Capture the cell that displays the provided text and extract its [X, Y] central coordinate. 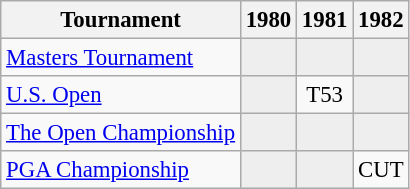
1982 [381, 20]
PGA Championship [121, 170]
1981 [325, 20]
Masters Tournament [121, 58]
U.S. Open [121, 95]
The Open Championship [121, 133]
T53 [325, 95]
CUT [381, 170]
Tournament [121, 20]
1980 [268, 20]
